From the cell containing the given text, extract its center point as [x, y] coordinate. 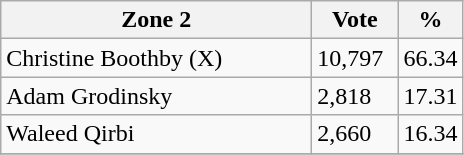
Adam Grodinsky [156, 96]
2,660 [355, 134]
17.31 [430, 96]
Waleed Qirbi [156, 134]
Vote [355, 20]
Christine Boothby (X) [156, 58]
Zone 2 [156, 20]
16.34 [430, 134]
2,818 [355, 96]
10,797 [355, 58]
66.34 [430, 58]
% [430, 20]
